Extract the (x, y) coordinate from the center of the cell holding the provided text.  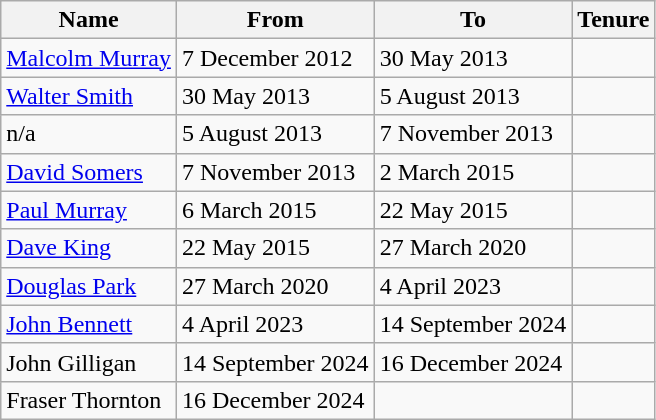
Paul Murray (89, 210)
n/a (89, 134)
7 December 2012 (275, 58)
John Gilligan (89, 362)
2 March 2015 (473, 172)
Douglas Park (89, 286)
John Bennett (89, 324)
To (473, 20)
6 March 2015 (275, 210)
Tenure (614, 20)
Name (89, 20)
Dave King (89, 248)
David Somers (89, 172)
Fraser Thornton (89, 400)
Malcolm Murray (89, 58)
From (275, 20)
Walter Smith (89, 96)
